From the cell containing the given text, extract its center point as (X, Y) coordinate. 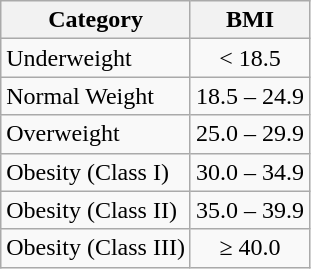
Normal Weight (96, 96)
Obesity (Class III) (96, 248)
Obesity (Class I) (96, 172)
Category (96, 20)
18.5 – 24.9 (250, 96)
≥ 40.0 (250, 248)
35.0 – 39.9 (250, 210)
Underweight (96, 58)
30.0 – 34.9 (250, 172)
25.0 – 29.9 (250, 134)
< 18.5 (250, 58)
Obesity (Class II) (96, 210)
Overweight (96, 134)
BMI (250, 20)
